Scan for the cell matching the given text and deliver its (X, Y) coordinate at center. 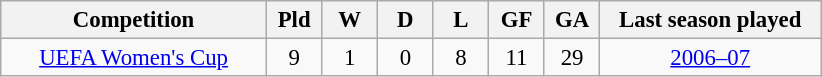
D (406, 20)
Competition (134, 20)
11 (517, 58)
2006–07 (710, 58)
1 (350, 58)
29 (572, 58)
0 (406, 58)
9 (294, 58)
L (461, 20)
UEFA Women's Cup (134, 58)
GF (517, 20)
Last season played (710, 20)
8 (461, 58)
Pld (294, 20)
GA (572, 20)
W (350, 20)
